Capture the cell that displays the provided text and extract its (X, Y) central coordinate. 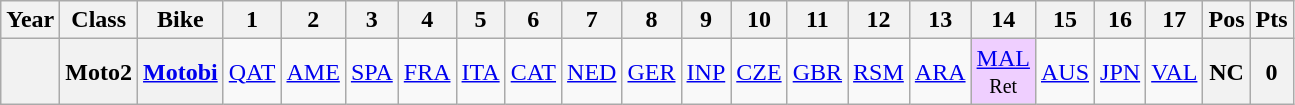
ARA (940, 72)
10 (759, 20)
13 (940, 20)
3 (372, 20)
QAT (252, 72)
CZE (759, 72)
2 (313, 20)
4 (427, 20)
9 (706, 20)
14 (1003, 20)
NED (592, 72)
12 (879, 20)
Year (30, 20)
GBR (817, 72)
Class (99, 20)
Pts (1272, 20)
VAL (1174, 72)
FRA (427, 72)
Moto2 (99, 72)
1 (252, 20)
11 (817, 20)
NC (1226, 72)
16 (1120, 20)
RSM (879, 72)
AME (313, 72)
JPN (1120, 72)
17 (1174, 20)
Motobi (181, 72)
ITA (480, 72)
Pos (1226, 20)
CAT (533, 72)
7 (592, 20)
Bike (181, 20)
8 (652, 20)
5 (480, 20)
6 (533, 20)
0 (1272, 72)
INP (706, 72)
15 (1064, 20)
AUS (1064, 72)
MALRet (1003, 72)
GER (652, 72)
SPA (372, 72)
